Return (x, y) of the center of cell containing provided text 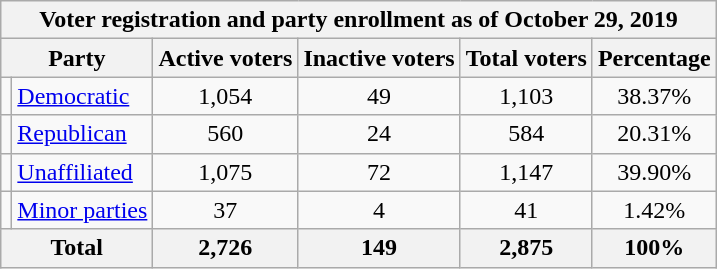
1,075 (226, 172)
41 (526, 210)
Unaffiliated (82, 172)
Party (77, 58)
149 (379, 248)
Total voters (526, 58)
39.90% (654, 172)
2,726 (226, 248)
49 (379, 96)
72 (379, 172)
560 (226, 134)
Percentage (654, 58)
1,103 (526, 96)
37 (226, 210)
Minor parties (82, 210)
1,054 (226, 96)
Democratic (82, 96)
Republican (82, 134)
4 (379, 210)
Voter registration and party enrollment as of October 29, 2019 (359, 20)
38.37% (654, 96)
584 (526, 134)
20.31% (654, 134)
Total (77, 248)
Inactive voters (379, 58)
24 (379, 134)
1.42% (654, 210)
2,875 (526, 248)
100% (654, 248)
Active voters (226, 58)
1,147 (526, 172)
